Return the (X, Y) coordinate for the center point of the cell that contains the specified text.  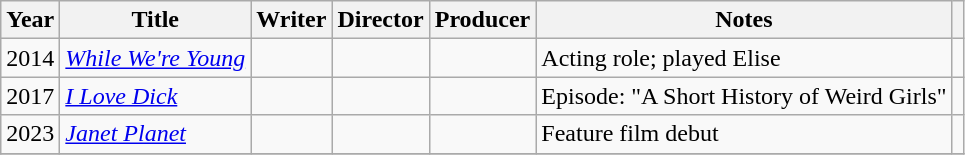
Writer (292, 20)
Janet Planet (156, 134)
Notes (744, 20)
Director (380, 20)
Acting role; played Elise (744, 58)
I Love Dick (156, 96)
Producer (482, 20)
Year (30, 20)
Feature film debut (744, 134)
2014 (30, 58)
Episode: "A Short History of Weird Girls" (744, 96)
2017 (30, 96)
2023 (30, 134)
Title (156, 20)
While We're Young (156, 58)
